Determine the (x, y) coordinate at the center of the cell enclosing the given text.  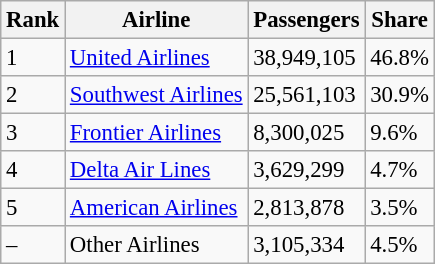
2 (33, 95)
5 (33, 208)
25,561,103 (306, 95)
9.6% (400, 133)
38,949,105 (306, 58)
Share (400, 20)
46.8% (400, 58)
8,300,025 (306, 133)
– (33, 245)
4.7% (400, 170)
American Airlines (156, 208)
30.9% (400, 95)
2,813,878 (306, 208)
1 (33, 58)
Other Airlines (156, 245)
4.5% (400, 245)
Southwest Airlines (156, 95)
United Airlines (156, 58)
3,629,299 (306, 170)
3,105,334 (306, 245)
4 (33, 170)
Airline (156, 20)
Frontier Airlines (156, 133)
Passengers (306, 20)
Delta Air Lines (156, 170)
3.5% (400, 208)
3 (33, 133)
Rank (33, 20)
